Extract the [x, y] coordinate from the center of the cell holding the provided text.  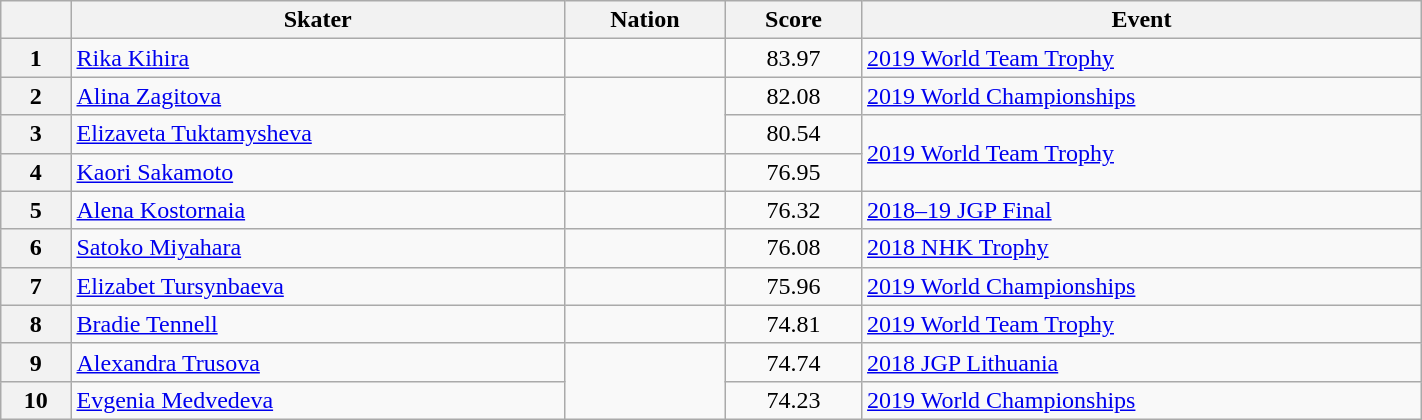
Event [1142, 20]
Elizabet Tursynbaeva [318, 286]
2018 NHK Trophy [1142, 248]
82.08 [793, 96]
Alexandra Trusova [318, 362]
Elizaveta Tuktamysheva [318, 134]
6 [36, 248]
74.81 [793, 324]
Score [793, 20]
Alina Zagitova [318, 96]
3 [36, 134]
76.95 [793, 172]
Kaori Sakamoto [318, 172]
10 [36, 400]
2 [36, 96]
75.96 [793, 286]
74.74 [793, 362]
76.32 [793, 210]
83.97 [793, 58]
9 [36, 362]
Skater [318, 20]
Evgenia Medvedeva [318, 400]
Satoko Miyahara [318, 248]
Bradie Tennell [318, 324]
4 [36, 172]
76.08 [793, 248]
7 [36, 286]
80.54 [793, 134]
8 [36, 324]
Rika Kihira [318, 58]
5 [36, 210]
2018–19 JGP Final [1142, 210]
2018 JGP Lithuania [1142, 362]
Alena Kostornaia [318, 210]
Nation [644, 20]
74.23 [793, 400]
1 [36, 58]
